Provide the [X, Y] coordinate of the cell's center where the given text is located.  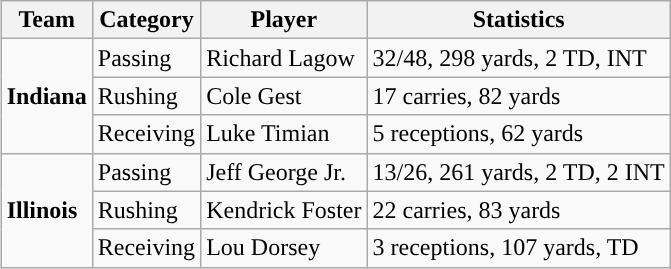
Luke Timian [284, 134]
Richard Lagow [284, 58]
3 receptions, 107 yards, TD [518, 248]
13/26, 261 yards, 2 TD, 2 INT [518, 172]
17 carries, 82 yards [518, 96]
Lou Dorsey [284, 248]
Category [146, 20]
22 carries, 83 yards [518, 210]
Indiana [46, 96]
Team [46, 20]
Statistics [518, 20]
5 receptions, 62 yards [518, 134]
Illinois [46, 210]
Kendrick Foster [284, 210]
Player [284, 20]
Jeff George Jr. [284, 172]
32/48, 298 yards, 2 TD, INT [518, 58]
Cole Gest [284, 96]
